From the cell containing the given text, extract its center point as [x, y] coordinate. 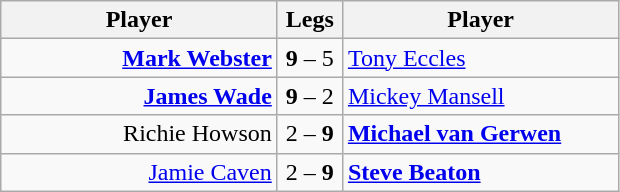
Richie Howson [140, 134]
James Wade [140, 96]
Tony Eccles [480, 58]
Mickey Mansell [480, 96]
Michael van Gerwen [480, 134]
9 – 5 [310, 58]
Legs [310, 20]
Steve Beaton [480, 172]
9 – 2 [310, 96]
Jamie Caven [140, 172]
Mark Webster [140, 58]
